Extract the (X, Y) coordinate from the center of the cell holding the provided text.  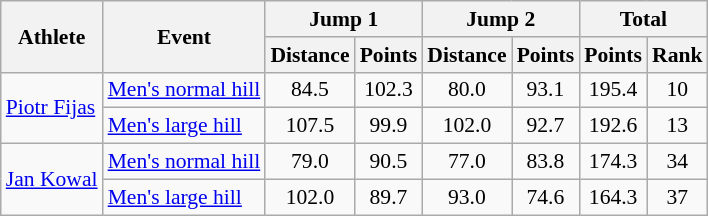
77.0 (466, 162)
195.4 (613, 90)
34 (678, 162)
Athlete (52, 36)
Jan Kowal (52, 180)
Jump 2 (500, 19)
192.6 (613, 126)
37 (678, 197)
92.7 (546, 126)
84.5 (310, 90)
74.6 (546, 197)
174.3 (613, 162)
102.3 (389, 90)
79.0 (310, 162)
Rank (678, 55)
164.3 (613, 197)
99.9 (389, 126)
13 (678, 126)
89.7 (389, 197)
90.5 (389, 162)
Event (184, 36)
107.5 (310, 126)
Total (643, 19)
10 (678, 90)
80.0 (466, 90)
Piotr Fijas (52, 108)
Jump 1 (344, 19)
93.1 (546, 90)
93.0 (466, 197)
83.8 (546, 162)
